Extract the [X, Y] coordinate from the center of the cell holding the provided text.  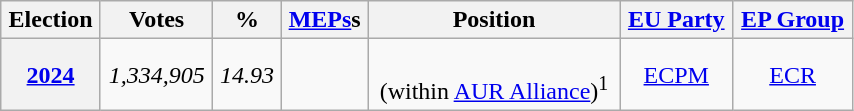
Election [51, 20]
1,334,905 [156, 75]
% [247, 20]
ECR [793, 75]
14.93 [247, 75]
2024 [51, 75]
Votes [156, 20]
EU Party [676, 20]
EP Group [793, 20]
(within AUR Alliance)1 [494, 75]
MEPss [324, 20]
ECPM [676, 75]
Position [494, 20]
